Locate the cell with the specified text and output its [x, y] center coordinate. 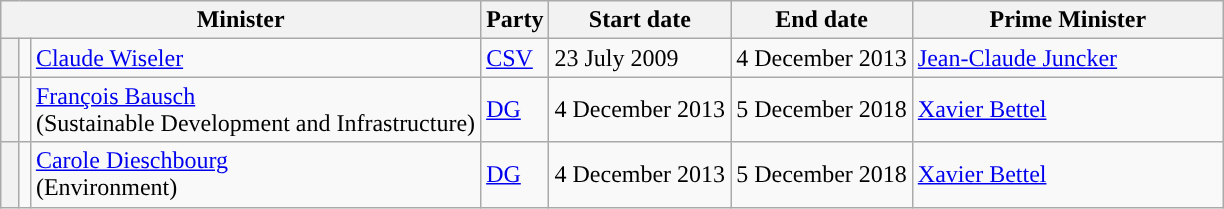
Jean-Claude Juncker [1068, 58]
23 July 2009 [640, 58]
Prime Minister [1068, 20]
End date [822, 20]
Minister [241, 20]
Start date [640, 20]
Claude Wiseler [255, 58]
Party [515, 20]
CSV [515, 58]
François Bausch(Sustainable Development and Infrastructure) [255, 110]
Carole Dieschbourg(Environment) [255, 174]
